Pinpoint the cell where the given text exists, returning its (x, y) midpoint coordinate. 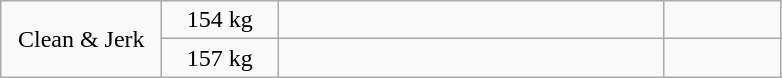
Clean & Jerk (82, 39)
157 kg (220, 58)
154 kg (220, 20)
